Determine the (x, y) coordinate at the center of the cell enclosing the given text.  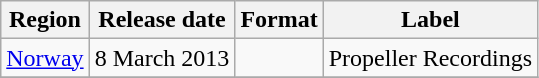
Region (45, 20)
Propeller Recordings (430, 58)
Release date (162, 20)
Format (279, 20)
8 March 2013 (162, 58)
Label (430, 20)
Norway (45, 58)
